Determine the [x, y] coordinate at the center of the cell enclosing the given text.  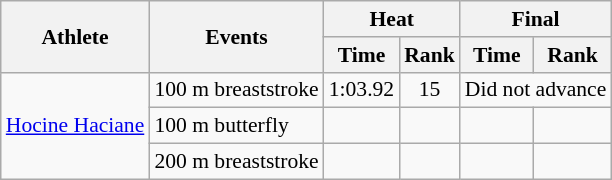
Did not advance [536, 90]
1:03.92 [362, 90]
200 m breaststroke [236, 162]
15 [430, 90]
Final [536, 19]
Events [236, 36]
100 m butterfly [236, 126]
Athlete [76, 36]
Hocine Haciane [76, 126]
Heat [392, 19]
100 m breaststroke [236, 90]
